From the cell containing the given text, extract its center point as [x, y] coordinate. 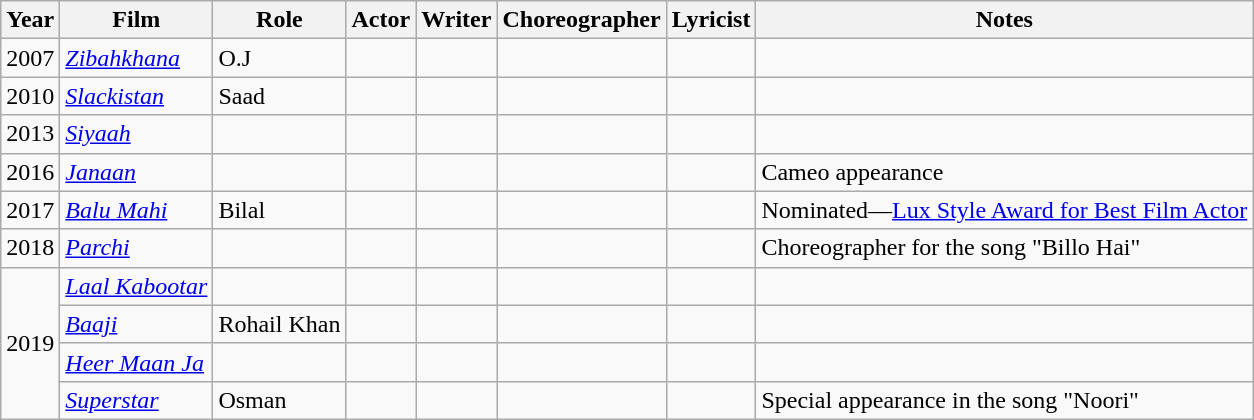
Choreographer [582, 20]
Saad [280, 96]
Film [136, 20]
Rohail Khan [280, 324]
Lyricist [711, 20]
Laal Kabootar [136, 286]
Notes [1004, 20]
2016 [30, 172]
Superstar [136, 400]
Parchi [136, 248]
Heer Maan Ja [136, 362]
Actor [381, 20]
2013 [30, 134]
Cameo appearance [1004, 172]
Janaan [136, 172]
2019 [30, 343]
Baaji [136, 324]
Nominated—Lux Style Award for Best Film Actor [1004, 210]
2007 [30, 58]
Slackistan [136, 96]
Role [280, 20]
Balu Mahi [136, 210]
Osman [280, 400]
Special appearance in the song "Noori" [1004, 400]
Bilal [280, 210]
Siyaah [136, 134]
Zibahkhana [136, 58]
Writer [456, 20]
2017 [30, 210]
O.J [280, 58]
Year [30, 20]
Choreographer for the song "Billo Hai" [1004, 248]
2010 [30, 96]
2018 [30, 248]
